Determine the [X, Y] coordinate at the center of the cell enclosing the given text.  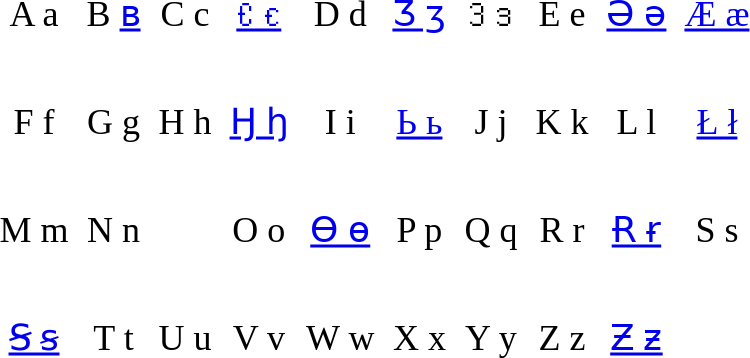
L l [636, 122]
P p [420, 230]
R r [562, 230]
J j [491, 122]
H h [185, 122]
O o [259, 230]
K k [562, 122]
Q q [491, 230]
Ɍ ɍ [636, 230]
N n [114, 230]
Ь ь [420, 122]
Ɵ ɵ [340, 230]
Ꜧ ꜧ [259, 122]
G g [114, 122]
I i [340, 122]
